Search for the cell housing the specified text and yield its [x, y] center coordinate. 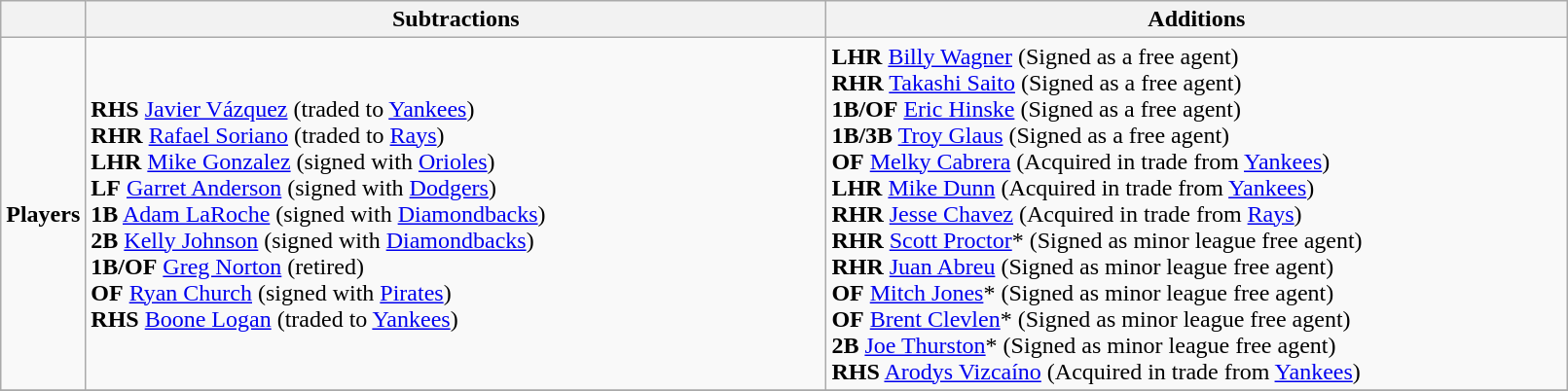
Additions [1197, 19]
Players [43, 214]
Subtractions [456, 19]
